Provide the [x, y] coordinate of the cell's center where the given text is located.  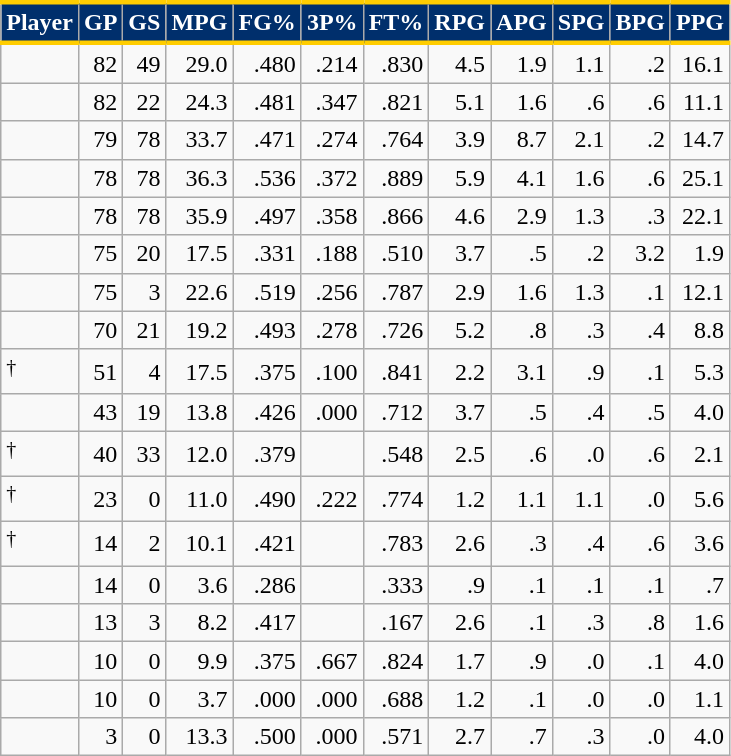
.824 [396, 661]
.841 [396, 372]
.510 [396, 254]
23 [100, 498]
.493 [267, 330]
.188 [332, 254]
.571 [396, 737]
.100 [332, 372]
.866 [396, 216]
FT% [396, 22]
3.9 [460, 140]
22.6 [200, 292]
.497 [267, 216]
3.1 [522, 372]
.519 [267, 292]
11.0 [200, 498]
35.9 [200, 216]
51 [100, 372]
MPG [200, 22]
.286 [267, 585]
.764 [396, 140]
.774 [396, 498]
1.7 [460, 661]
12.1 [700, 292]
.347 [332, 102]
.222 [332, 498]
.333 [396, 585]
SPG [581, 22]
9.9 [200, 661]
22 [144, 102]
4.5 [460, 63]
.372 [332, 178]
4.6 [460, 216]
.256 [332, 292]
5.2 [460, 330]
.417 [267, 623]
70 [100, 330]
8.8 [700, 330]
.379 [267, 454]
.889 [396, 178]
11.1 [700, 102]
.787 [396, 292]
33 [144, 454]
10.1 [200, 544]
.667 [332, 661]
36.3 [200, 178]
GP [100, 22]
13.8 [200, 413]
2.2 [460, 372]
GS [144, 22]
5.3 [700, 372]
FG% [267, 22]
25.1 [700, 178]
.471 [267, 140]
.167 [396, 623]
20 [144, 254]
.712 [396, 413]
.274 [332, 140]
13.3 [200, 737]
APG [522, 22]
3.2 [640, 254]
.783 [396, 544]
BPG [640, 22]
2.7 [460, 737]
13 [100, 623]
RPG [460, 22]
14.7 [700, 140]
Player [40, 22]
33.7 [200, 140]
43 [100, 413]
22.1 [700, 216]
.500 [267, 737]
.358 [332, 216]
.481 [267, 102]
.480 [267, 63]
.331 [267, 254]
21 [144, 330]
2 [144, 544]
2.5 [460, 454]
.214 [332, 63]
79 [100, 140]
.830 [396, 63]
19.2 [200, 330]
.726 [396, 330]
.426 [267, 413]
4 [144, 372]
12.0 [200, 454]
40 [100, 454]
.548 [396, 454]
.688 [396, 699]
.536 [267, 178]
49 [144, 63]
24.3 [200, 102]
8.2 [200, 623]
.278 [332, 330]
3P% [332, 22]
.421 [267, 544]
.490 [267, 498]
8.7 [522, 140]
16.1 [700, 63]
4.1 [522, 178]
PPG [700, 22]
19 [144, 413]
.821 [396, 102]
29.0 [200, 63]
5.6 [700, 498]
5.1 [460, 102]
5.9 [460, 178]
